Determine the [x, y] coordinate at the center of the cell enclosing the given text.  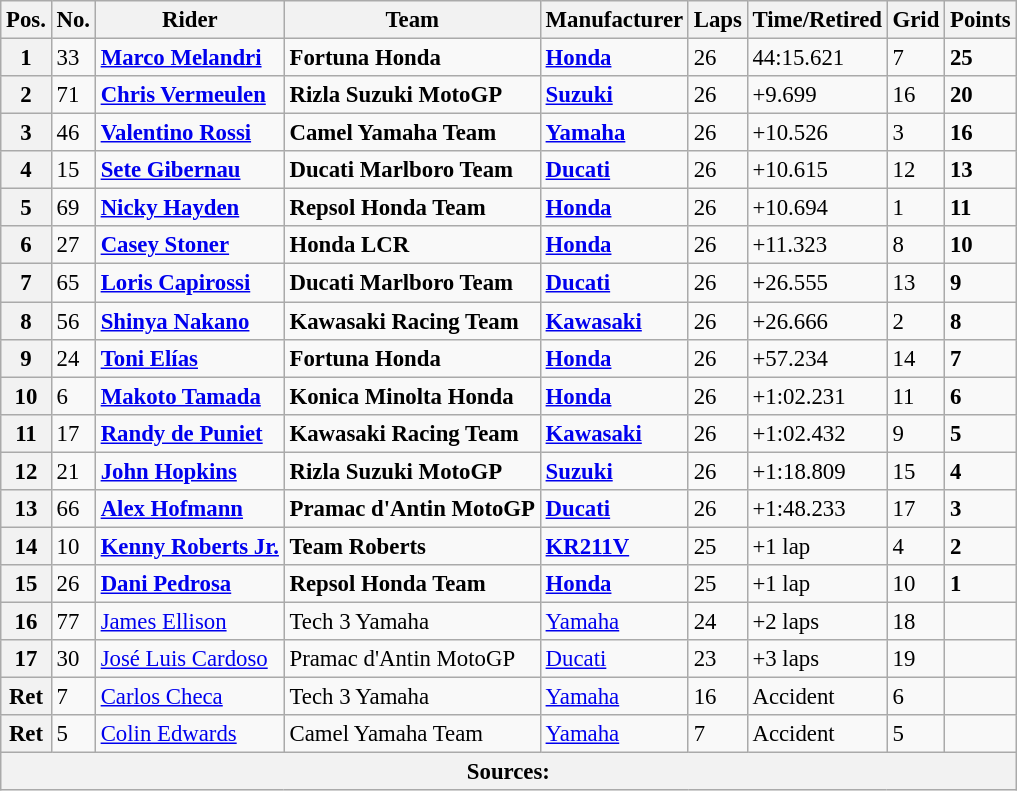
Pos. [26, 20]
Carlos Checa [190, 697]
Grid [916, 20]
+2 laps [817, 621]
Valentino Rossi [190, 133]
Time/Retired [817, 20]
Konica Minolta Honda [412, 396]
James Ellison [190, 621]
+3 laps [817, 659]
27 [73, 245]
No. [73, 20]
Chris Vermeulen [190, 95]
+11.323 [817, 245]
+9.699 [817, 95]
+57.234 [817, 358]
Points [980, 20]
+10.526 [817, 133]
Rider [190, 20]
Makoto Tamada [190, 396]
56 [73, 321]
21 [73, 471]
71 [73, 95]
66 [73, 509]
Team Roberts [412, 546]
+1:02.231 [817, 396]
23 [718, 659]
77 [73, 621]
19 [916, 659]
+1:02.432 [817, 433]
+10.615 [817, 170]
José Luis Cardoso [190, 659]
KR211V [614, 546]
Honda LCR [412, 245]
Randy de Puniet [190, 433]
Casey Stoner [190, 245]
30 [73, 659]
Manufacturer [614, 20]
Loris Capirossi [190, 283]
Colin Edwards [190, 734]
+26.666 [817, 321]
33 [73, 58]
44:15.621 [817, 58]
Nicky Hayden [190, 208]
John Hopkins [190, 471]
+10.694 [817, 208]
Laps [718, 20]
+1:48.233 [817, 509]
+1:18.809 [817, 471]
Alex Hofmann [190, 509]
+26.555 [817, 283]
Team [412, 20]
20 [980, 95]
46 [73, 133]
Kenny Roberts Jr. [190, 546]
Dani Pedrosa [190, 584]
65 [73, 283]
69 [73, 208]
Sete Gibernau [190, 170]
18 [916, 621]
Toni Elías [190, 358]
Sources: [508, 772]
Shinya Nakano [190, 321]
Marco Melandri [190, 58]
